Detect which cell encompasses the target text, then output its [X, Y] center coordinate. 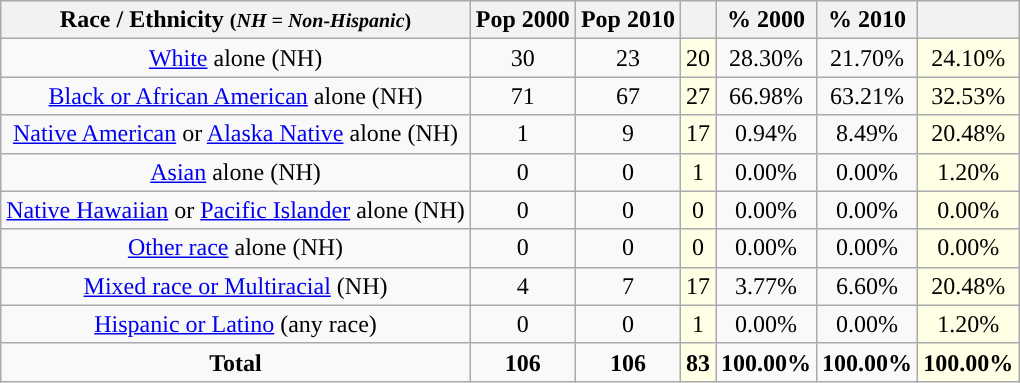
Native American or Alaska Native alone (NH) [236, 134]
Hispanic or Latino (any race) [236, 324]
28.30% [766, 58]
9 [628, 134]
Pop 2000 [522, 20]
Asian alone (NH) [236, 172]
66.98% [766, 96]
Black or African American alone (NH) [236, 96]
23 [628, 58]
24.10% [968, 58]
Total [236, 362]
Race / Ethnicity (NH = Non-Hispanic) [236, 20]
30 [522, 58]
6.60% [868, 286]
% 2010 [868, 20]
3.77% [766, 286]
% 2000 [766, 20]
21.70% [868, 58]
71 [522, 96]
8.49% [868, 134]
White alone (NH) [236, 58]
27 [698, 96]
63.21% [868, 96]
0.94% [766, 134]
20 [698, 58]
4 [522, 286]
Pop 2010 [628, 20]
Mixed race or Multiracial (NH) [236, 286]
Native Hawaiian or Pacific Islander alone (NH) [236, 210]
67 [628, 96]
Other race alone (NH) [236, 248]
7 [628, 286]
32.53% [968, 96]
83 [698, 362]
